Return (X, Y) of the center of cell containing provided text 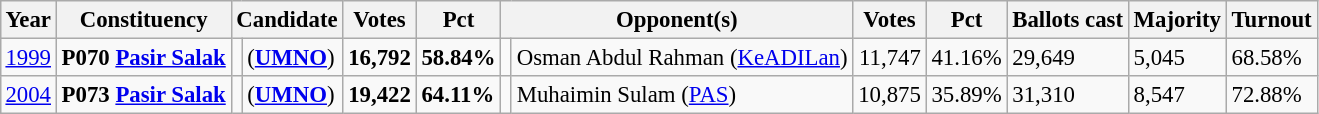
Osman Abdul Rahman (KeADILan) (682, 57)
41.16% (966, 57)
68.58% (1272, 57)
Constituency (144, 20)
Turnout (1272, 20)
5,045 (1177, 57)
P073 Pasir Salak (144, 95)
8,547 (1177, 95)
19,422 (380, 95)
64.11% (458, 95)
31,310 (1068, 95)
Year (28, 20)
72.88% (1272, 95)
Muhaimin Sulam (PAS) (682, 95)
35.89% (966, 95)
29,649 (1068, 57)
1999 (28, 57)
11,747 (890, 57)
16,792 (380, 57)
Opponent(s) (677, 20)
P070 Pasir Salak (144, 57)
Candidate (287, 20)
Ballots cast (1068, 20)
58.84% (458, 57)
2004 (28, 95)
10,875 (890, 95)
Majority (1177, 20)
